Output the (X, Y) coordinate of the center of the cell containing the given text.  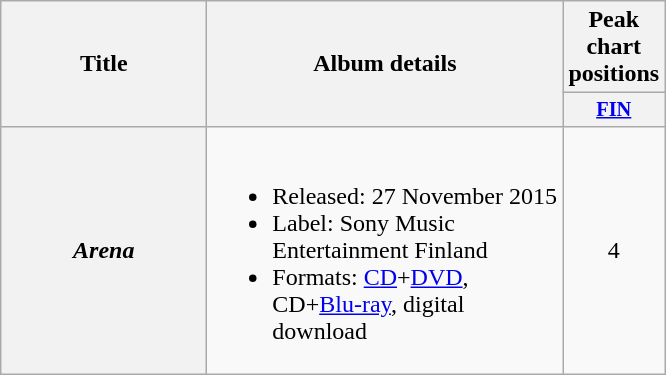
Released: 27 November 2015Label: Sony Music Entertainment FinlandFormats: CD+DVD, CD+Blu-ray, digital download (385, 250)
FIN (614, 110)
4 (614, 250)
Peak chart positions (614, 47)
Album details (385, 64)
Title (104, 64)
Arena (104, 250)
